Find where the given text appears and provide that cell's center as (X, Y) coordinate. 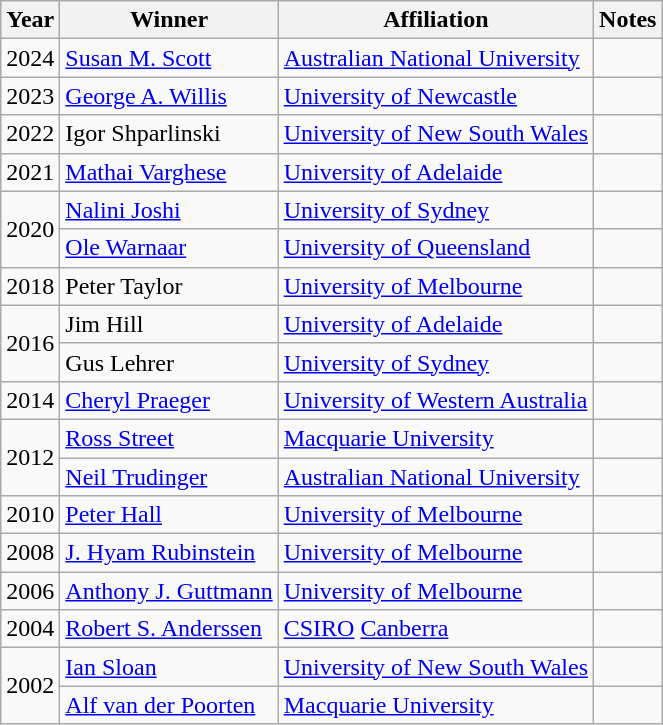
Alf van der Poorten (169, 705)
2004 (30, 629)
2016 (30, 343)
Ross Street (169, 438)
University of Queensland (436, 248)
George A. Willis (169, 96)
Igor Shparlinski (169, 134)
2006 (30, 591)
2014 (30, 400)
2024 (30, 58)
Cheryl Praeger (169, 400)
Mathai Varghese (169, 172)
Gus Lehrer (169, 362)
J. Hyam Rubinstein (169, 553)
Nalini Joshi (169, 210)
2023 (30, 96)
CSIRO Canberra (436, 629)
2012 (30, 457)
Affiliation (436, 20)
2022 (30, 134)
Peter Taylor (169, 286)
Jim Hill (169, 324)
2008 (30, 553)
2020 (30, 229)
2018 (30, 286)
2002 (30, 686)
Anthony J. Guttmann (169, 591)
Ole Warnaar (169, 248)
Year (30, 20)
Notes (628, 20)
Winner (169, 20)
University of Newcastle (436, 96)
Ian Sloan (169, 667)
Neil Trudinger (169, 477)
2010 (30, 515)
2021 (30, 172)
Peter Hall (169, 515)
University of Western Australia (436, 400)
Susan M. Scott (169, 58)
Robert S. Anderssen (169, 629)
